Extract the (x, y) coordinate from the center of the cell holding the provided text.  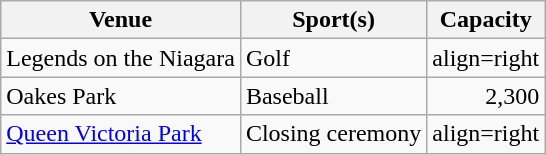
Sport(s) (333, 20)
Capacity (486, 20)
Oakes Park (121, 96)
Legends on the Niagara (121, 58)
Venue (121, 20)
Queen Victoria Park (121, 134)
Golf (333, 58)
Closing ceremony (333, 134)
Baseball (333, 96)
2,300 (486, 96)
